Detect which cell encompasses the target text, then output its (x, y) center coordinate. 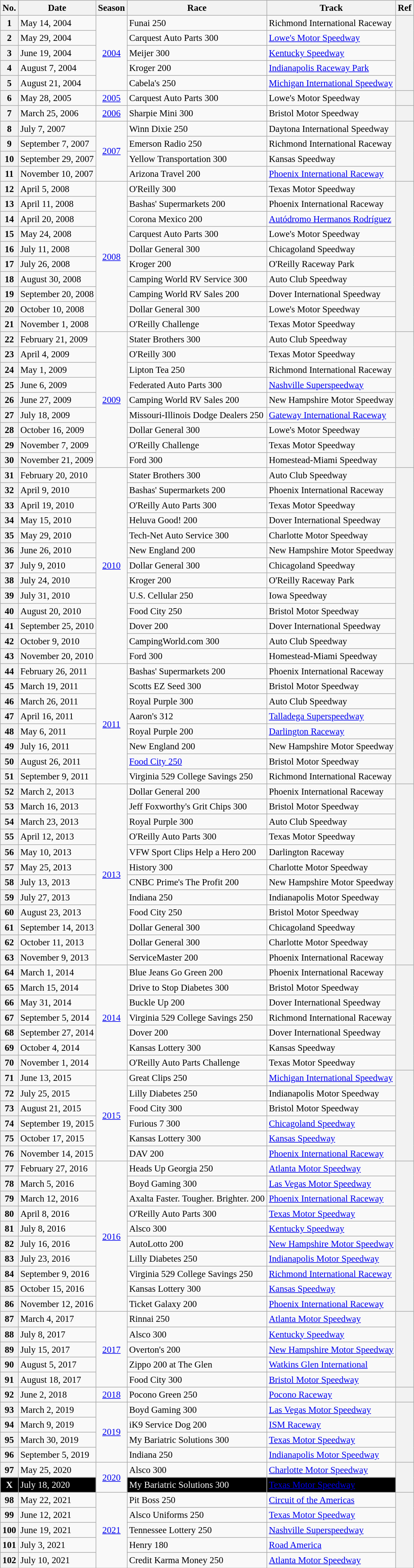
32 (10, 490)
2004 (112, 53)
43 (10, 656)
June 2, 2018 (57, 1395)
July 9, 2010 (57, 566)
Federated Auto Parts 300 (197, 385)
Heluva Good! 200 (197, 520)
ServiceMaster 200 (197, 957)
Autódromo Hermanos Rodríguez (331, 219)
July 16, 2016 (57, 1244)
2015 (112, 1116)
July 18, 2009 (57, 415)
24 (10, 370)
71 (10, 1078)
Axalta Faster. Tougher. Brighter. 200 (197, 1199)
27 (10, 415)
September 7, 2007 (57, 144)
July 23, 2016 (57, 1259)
69 (10, 1048)
10 (10, 159)
98 (10, 1500)
60 (10, 912)
Blue Jeans Go Green 200 (197, 973)
33 (10, 506)
May 22, 2021 (57, 1500)
October 11, 2013 (57, 943)
June 19, 2021 (57, 1530)
Tennessee Lottery 250 (197, 1530)
55 (10, 837)
November 10, 2007 (57, 174)
58 (10, 882)
94 (10, 1425)
Drive to Stop Diabetes 300 (197, 988)
61 (10, 927)
Iowa Speedway (331, 596)
August 23, 2013 (57, 912)
May 10, 2013 (57, 852)
O'Reilly Auto Parts Challenge (197, 1063)
79 (10, 1199)
Tech-Net Auto Service 300 (197, 536)
April 20, 2008 (57, 219)
91 (10, 1380)
June 6, 2009 (57, 385)
Yellow Transportation 300 (197, 159)
Henry 180 (197, 1546)
April 9, 2010 (57, 490)
CNBC Prime's The Profit 200 (197, 882)
October 17, 2015 (57, 1138)
82 (10, 1244)
Ticket Galaxy 200 (197, 1304)
54 (10, 822)
May 24, 2008 (57, 234)
November 14, 2015 (57, 1153)
April 16, 2011 (57, 716)
37 (10, 566)
39 (10, 596)
100 (10, 1530)
November 7, 2009 (57, 445)
August 18, 2017 (57, 1380)
92 (10, 1395)
May 31, 2014 (57, 1003)
March 26, 2011 (57, 701)
26 (10, 400)
95 (10, 1440)
No. (10, 8)
July 3, 2021 (57, 1546)
March 15, 2014 (57, 988)
73 (10, 1108)
16 (10, 249)
Rinnai 250 (197, 1319)
Corona Mexico 200 (197, 219)
July 24, 2010 (57, 581)
Emerson Radio 250 (197, 144)
June 19, 2004 (57, 53)
31 (10, 475)
83 (10, 1259)
Overton's 200 (197, 1349)
October 10, 2008 (57, 310)
42 (10, 641)
49 (10, 747)
2011 (112, 724)
Funai 250 (197, 23)
5 (10, 83)
87 (10, 1319)
March 23, 2013 (57, 822)
13 (10, 204)
85 (10, 1289)
November 12, 2016 (57, 1304)
2007 (112, 151)
October 16, 2009 (57, 430)
March 12, 2016 (57, 1199)
September 27, 2014 (57, 1033)
August 30, 2008 (57, 279)
August 20, 2010 (57, 611)
Indianapolis Raceway Park (331, 68)
March 16, 2013 (57, 807)
Track (331, 8)
50 (10, 762)
April 8, 2016 (57, 1214)
Dollar General 200 (197, 792)
Pocono Raceway (331, 1395)
2018 (112, 1395)
9 (10, 144)
CampingWorld.com 300 (197, 641)
Jeff Foxworthy's Grit Chips 300 (197, 807)
July 25, 2015 (57, 1093)
March 5, 2016 (57, 1184)
November 20, 2010 (57, 656)
U.S. Cellular 250 (197, 596)
November 1, 2008 (57, 324)
Alsco Uniforms 250 (197, 1515)
July 31, 2010 (57, 596)
July 18, 2020 (57, 1485)
77 (10, 1169)
Season (112, 8)
August 26, 2011 (57, 762)
7 (10, 113)
17 (10, 264)
Furious 7 300 (197, 1123)
May 29, 2004 (57, 38)
3 (10, 53)
99 (10, 1515)
81 (10, 1229)
March 30, 2019 (57, 1440)
84 (10, 1274)
February 20, 2010 (57, 475)
DAV 200 (197, 1153)
2019 (112, 1432)
October 9, 2010 (57, 641)
2005 (112, 98)
56 (10, 852)
101 (10, 1546)
74 (10, 1123)
2020 (112, 1478)
Zippo 200 at The Glen (197, 1364)
96 (10, 1455)
September 14, 2013 (57, 927)
July 8, 2017 (57, 1334)
2010 (112, 565)
23 (10, 355)
41 (10, 626)
2021 (112, 1530)
March 9, 2019 (57, 1425)
11 (10, 174)
102 (10, 1560)
July 15, 2017 (57, 1349)
September 19, 2015 (57, 1123)
Scotts EZ Seed 300 (197, 686)
Aaron's 312 (197, 716)
November 9, 2013 (57, 957)
Winn Dixie 250 (197, 129)
93 (10, 1410)
63 (10, 957)
May 1, 2009 (57, 370)
19 (10, 294)
48 (10, 731)
86 (10, 1304)
4 (10, 68)
70 (10, 1063)
Gateway International Raceway (331, 415)
2006 (112, 113)
28 (10, 430)
20 (10, 310)
Arizona Travel 200 (197, 174)
78 (10, 1184)
Great Clips 250 (197, 1078)
72 (10, 1093)
August 7, 2004 (57, 68)
Cabela's 250 (197, 83)
April 5, 2008 (57, 189)
89 (10, 1349)
October 4, 2014 (57, 1048)
38 (10, 581)
ISM Raceway (331, 1425)
15 (10, 234)
34 (10, 520)
October 15, 2016 (57, 1289)
June 27, 2009 (57, 400)
April 12, 2013 (57, 837)
30 (10, 460)
21 (10, 324)
29 (10, 445)
Camping World RV Service 300 (197, 279)
2014 (112, 1018)
February 27, 2016 (57, 1169)
2013 (112, 875)
90 (10, 1364)
Race (197, 8)
67 (10, 1018)
36 (10, 550)
52 (10, 792)
August 21, 2015 (57, 1108)
Circuit of the Americas (331, 1500)
May 25, 2013 (57, 867)
88 (10, 1334)
8 (10, 129)
March 4, 2017 (57, 1319)
September 9, 2016 (57, 1274)
Lipton Tea 250 (197, 370)
Buckle Up 200 (197, 1003)
March 2, 2013 (57, 792)
65 (10, 988)
59 (10, 897)
1 (10, 23)
75 (10, 1138)
Daytona International Speedway (331, 129)
Talladega Superspeedway (331, 716)
History 300 (197, 867)
2016 (112, 1236)
July 11, 2008 (57, 249)
6 (10, 98)
Heads Up Georgia 250 (197, 1169)
80 (10, 1214)
September 25, 2010 (57, 626)
May 29, 2010 (57, 536)
AutoLotto 200 (197, 1244)
November 21, 2009 (57, 460)
June 13, 2015 (57, 1078)
VFW Sport Clips Help a Hero 200 (197, 852)
68 (10, 1033)
June 12, 2021 (57, 1515)
X (10, 1485)
2017 (112, 1349)
May 14, 2004 (57, 23)
44 (10, 671)
Sharpie Mini 300 (197, 113)
25 (10, 385)
July 8, 2016 (57, 1229)
2008 (112, 257)
14 (10, 219)
46 (10, 701)
June 26, 2010 (57, 550)
July 27, 2013 (57, 897)
September 9, 2011 (57, 777)
Road America (331, 1546)
March 1, 2014 (57, 973)
76 (10, 1153)
12 (10, 189)
35 (10, 536)
April 11, 2008 (57, 204)
May 25, 2020 (57, 1470)
51 (10, 777)
July 10, 2021 (57, 1560)
March 19, 2011 (57, 686)
iK9 Service Dog 200 (197, 1425)
Ref (404, 8)
66 (10, 1003)
2 (10, 38)
April 4, 2009 (57, 355)
Watkins Glen International (331, 1364)
November 1, 2014 (57, 1063)
Pocono Green 250 (197, 1395)
July 7, 2007 (57, 129)
64 (10, 973)
57 (10, 867)
September 5, 2014 (57, 1018)
February 26, 2011 (57, 671)
May 15, 2010 (57, 520)
Royal Purple 200 (197, 731)
Date (57, 8)
May 28, 2005 (57, 98)
40 (10, 611)
Meijer 300 (197, 53)
September 29, 2007 (57, 159)
18 (10, 279)
Credit Karma Money 250 (197, 1560)
September 20, 2008 (57, 294)
February 21, 2009 (57, 340)
May 6, 2011 (57, 731)
July 26, 2008 (57, 264)
April 19, 2010 (57, 506)
97 (10, 1470)
62 (10, 943)
45 (10, 686)
March 2, 2019 (57, 1410)
Pit Boss 250 (197, 1500)
July 16, 2011 (57, 747)
August 21, 2004 (57, 83)
22 (10, 340)
53 (10, 807)
47 (10, 716)
Missouri-Illinois Dodge Dealers 250 (197, 415)
July 13, 2013 (57, 882)
2009 (112, 400)
August 5, 2017 (57, 1364)
March 25, 2006 (57, 113)
September 5, 2019 (57, 1455)
